Identify which cell holds the provided text, then report its [X, Y] central coordinate. 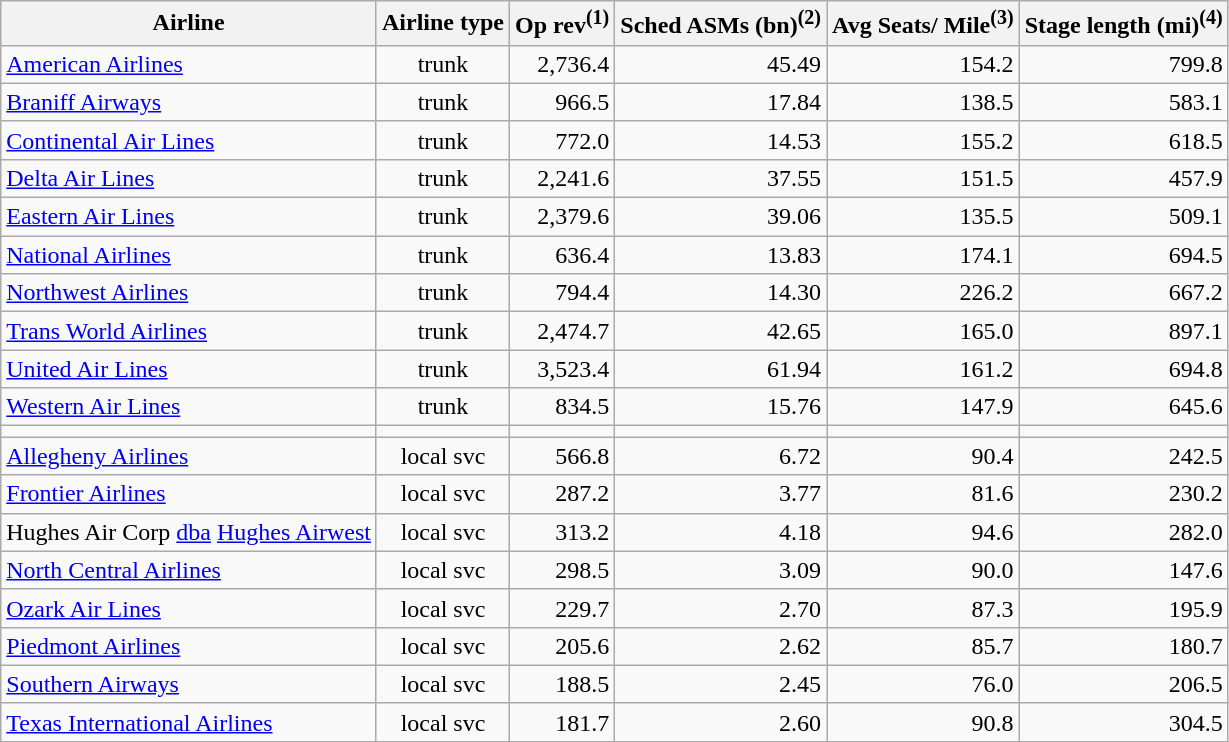
155.2 [924, 140]
147.6 [1124, 570]
Hughes Air Corp dba Hughes Airwest [189, 532]
282.0 [1124, 532]
14.53 [721, 140]
North Central Airlines [189, 570]
4.18 [721, 532]
2,736.4 [562, 64]
National Airlines [189, 255]
154.2 [924, 64]
Op rev(1) [562, 24]
6.72 [721, 456]
206.5 [1124, 684]
13.83 [721, 255]
2.70 [721, 608]
Texas International Airlines [189, 722]
3.09 [721, 570]
161.2 [924, 369]
39.06 [721, 217]
226.2 [924, 293]
2.60 [721, 722]
Frontier Airlines [189, 494]
897.1 [1124, 331]
772.0 [562, 140]
Airline type [442, 24]
147.9 [924, 407]
694.5 [1124, 255]
42.65 [721, 331]
509.1 [1124, 217]
230.2 [1124, 494]
Airline [189, 24]
15.76 [721, 407]
17.84 [721, 102]
Southern Airways [189, 684]
14.30 [721, 293]
61.94 [721, 369]
457.9 [1124, 178]
180.7 [1124, 646]
794.4 [562, 293]
667.2 [1124, 293]
181.7 [562, 722]
2,474.7 [562, 331]
966.5 [562, 102]
645.6 [1124, 407]
3.77 [721, 494]
188.5 [562, 684]
United Air Lines [189, 369]
2,379.6 [562, 217]
135.5 [924, 217]
174.1 [924, 255]
Piedmont Airlines [189, 646]
Sched ASMs (bn)(2) [721, 24]
Trans World Airlines [189, 331]
90.8 [924, 722]
2,241.6 [562, 178]
834.5 [562, 407]
2.45 [721, 684]
Avg Seats/ Mile(3) [924, 24]
799.8 [1124, 64]
76.0 [924, 684]
Allegheny Airlines [189, 456]
229.7 [562, 608]
Western Air Lines [189, 407]
694.8 [1124, 369]
313.2 [562, 532]
138.5 [924, 102]
583.1 [1124, 102]
566.8 [562, 456]
Stage length (mi)(4) [1124, 24]
Delta Air Lines [189, 178]
87.3 [924, 608]
205.6 [562, 646]
151.5 [924, 178]
165.0 [924, 331]
304.5 [1124, 722]
Braniff Airways [189, 102]
287.2 [562, 494]
298.5 [562, 570]
45.49 [721, 64]
85.7 [924, 646]
195.9 [1124, 608]
618.5 [1124, 140]
81.6 [924, 494]
Ozark Air Lines [189, 608]
90.0 [924, 570]
90.4 [924, 456]
3,523.4 [562, 369]
American Airlines [189, 64]
37.55 [721, 178]
Continental Air Lines [189, 140]
242.5 [1124, 456]
Northwest Airlines [189, 293]
2.62 [721, 646]
636.4 [562, 255]
Eastern Air Lines [189, 217]
94.6 [924, 532]
